Locate the cell with the specified text and output its [X, Y] center coordinate. 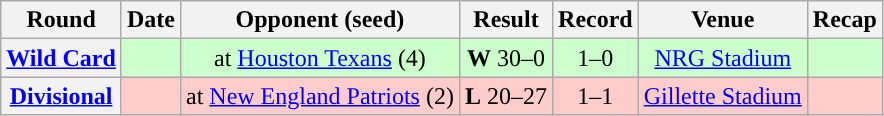
Gillette Stadium [722, 96]
Opponent (seed) [320, 20]
Round [62, 20]
at New England Patriots (2) [320, 96]
Record [596, 20]
Divisional [62, 96]
Venue [722, 20]
L 20–27 [506, 96]
Recap [844, 20]
Wild Card [62, 58]
at Houston Texans (4) [320, 58]
NRG Stadium [722, 58]
Date [150, 20]
Result [506, 20]
1–1 [596, 96]
1–0 [596, 58]
W 30–0 [506, 58]
